Scan for the cell matching the given text and deliver its (x, y) coordinate at center. 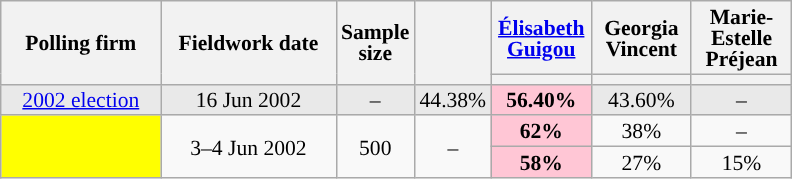
Georgia Vincent (641, 38)
2002 election (81, 100)
Élisabeth Guigou (541, 38)
500 (375, 147)
27% (641, 162)
Polling firm (81, 42)
56.40% (541, 100)
38% (641, 132)
Samplesize (375, 42)
3–4 Jun 2002 (248, 147)
Fieldwork date (248, 42)
15% (741, 162)
62% (541, 132)
43.60% (641, 100)
Marie-Estelle Préjean (741, 38)
16 Jun 2002 (248, 100)
44.38% (452, 100)
58% (541, 162)
